Output the (X, Y) coordinate of the center of the cell containing the given text.  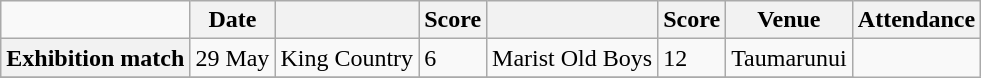
12 (692, 58)
Attendance (916, 20)
King Country (347, 58)
Taumarunui (790, 58)
Marist Old Boys (572, 58)
29 May (232, 58)
Venue (790, 20)
Date (232, 20)
6 (453, 58)
Exhibition match (96, 58)
